Capture the cell that displays the provided text and extract its (X, Y) central coordinate. 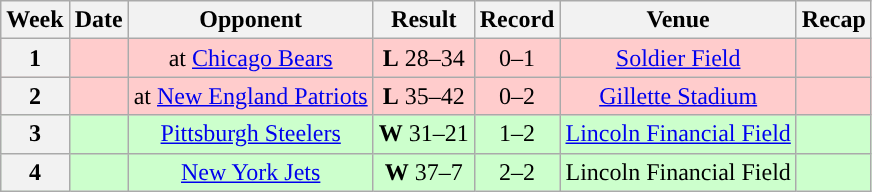
Pittsburgh Steelers (250, 134)
1 (35, 58)
2–2 (517, 172)
L 28–34 (424, 58)
0–2 (517, 96)
0–1 (517, 58)
Date (98, 20)
Recap (834, 20)
Venue (678, 20)
W 37–7 (424, 172)
4 (35, 172)
New York Jets (250, 172)
Soldier Field (678, 58)
Week (35, 20)
Opponent (250, 20)
1–2 (517, 134)
3 (35, 134)
Gillette Stadium (678, 96)
Result (424, 20)
at New England Patriots (250, 96)
Record (517, 20)
W 31–21 (424, 134)
L 35–42 (424, 96)
2 (35, 96)
at Chicago Bears (250, 58)
